Return [X, Y] of the center of cell containing provided text 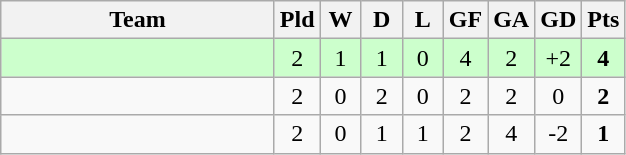
GD [558, 20]
Team [138, 20]
D [382, 20]
GA [512, 20]
Pts [604, 20]
GF [465, 20]
L [422, 20]
W [340, 20]
Pld [297, 20]
-2 [558, 134]
+2 [558, 58]
